Locate the cell with the specified text and output its [x, y] center coordinate. 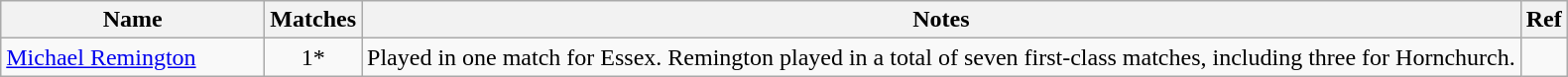
Name [133, 20]
Played in one match for Essex. Remington played in a total of seven first-class matches, including three for Hornchurch. [942, 57]
Matches [313, 20]
Ref [1543, 20]
Notes [942, 20]
Michael Remington [133, 57]
1* [313, 57]
